Identify which cell holds the provided text, then report its (x, y) central coordinate. 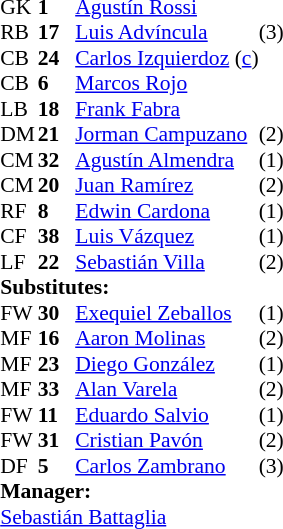
38 (57, 237)
CF (19, 237)
30 (57, 313)
Carlos Zambrano (166, 466)
Juan Ramírez (166, 185)
8 (57, 211)
Agustín Almendra (166, 160)
20 (57, 185)
LB (19, 109)
DF (19, 466)
Edwin Cardona (166, 211)
Aaron Molinas (166, 339)
Substitutes: (129, 287)
Frank Fabra (166, 109)
Eduardo Salvio (166, 415)
21 (57, 135)
Sebastián Villa (166, 262)
Marcos Rojo (166, 83)
LF (19, 262)
33 (57, 389)
RB (19, 33)
Carlos Izquierdoz (c) (166, 58)
18 (57, 109)
23 (57, 364)
22 (57, 262)
31 (57, 441)
17 (57, 33)
Manager: (129, 491)
Alan Varela (166, 389)
16 (57, 339)
Luis Advíncula (166, 33)
RF (19, 211)
Jorman Campuzano (166, 135)
32 (57, 160)
5 (57, 466)
Luis Vázquez (166, 237)
24 (57, 58)
Diego González (166, 364)
Cristian Pavón (166, 441)
11 (57, 415)
6 (57, 83)
DM (19, 135)
Exequiel Zeballos (166, 313)
